From the cell containing the given text, extract its center point as [x, y] coordinate. 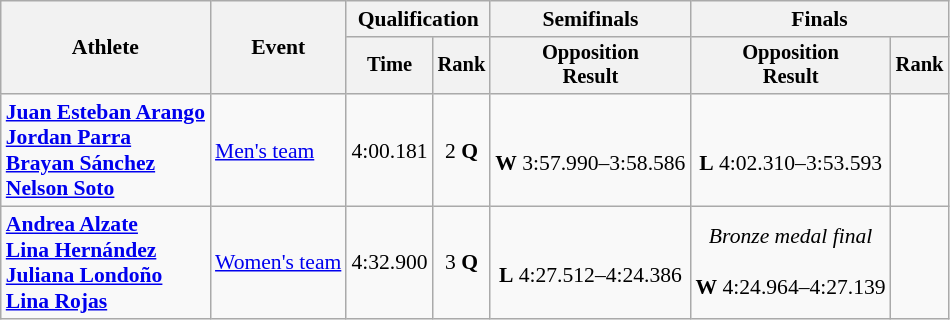
Women's team [278, 263]
Men's team [278, 150]
Athlete [106, 48]
W 3:57.990–3:58.586 [590, 150]
Time [389, 66]
4:32.900 [389, 263]
Event [278, 48]
Bronze medal finalW 4:24.964–4:27.139 [790, 263]
4:00.181 [389, 150]
Finals [819, 19]
Semifinals [590, 19]
L 4:02.310–3:53.593 [790, 150]
L 4:27.512–4:24.386 [590, 263]
2 Q [462, 150]
Andrea AlzateLina HernándezJuliana LondoñoLina Rojas [106, 263]
Qualification [418, 19]
3 Q [462, 263]
Juan Esteban ArangoJordan ParraBrayan SánchezNelson Soto [106, 150]
